Search for the cell housing the specified text and yield its [X, Y] center coordinate. 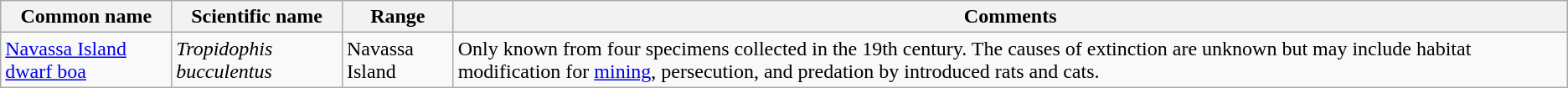
Navassa Island dwarf boa [86, 60]
Navassa Island [397, 60]
Tropidophis bucculentus [257, 60]
Scientific name [257, 17]
Common name [86, 17]
Range [397, 17]
Comments [1010, 17]
